Find where the given text appears and provide that cell's center as (x, y) coordinate. 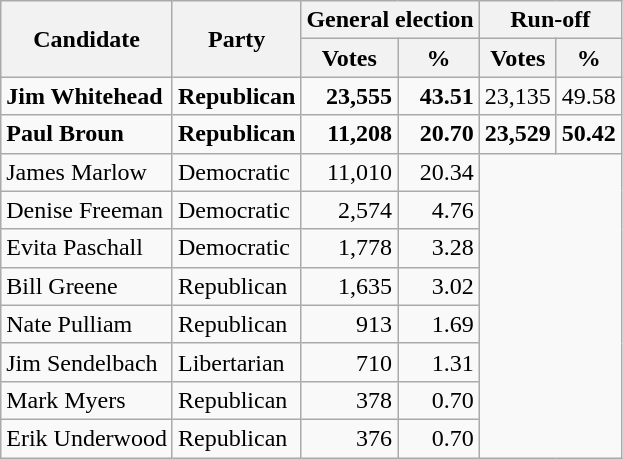
50.42 (588, 134)
23,555 (350, 96)
23,135 (518, 96)
Party (236, 39)
Mark Myers (87, 400)
James Marlow (87, 172)
4.76 (439, 210)
43.51 (439, 96)
Erik Underwood (87, 438)
Nate Pulliam (87, 324)
11,208 (350, 134)
Jim Sendelbach (87, 362)
20.70 (439, 134)
376 (350, 438)
Bill Greene (87, 286)
49.58 (588, 96)
1.69 (439, 324)
2,574 (350, 210)
710 (350, 362)
23,529 (518, 134)
20.34 (439, 172)
11,010 (350, 172)
Evita Paschall (87, 248)
Paul Broun (87, 134)
General election (390, 20)
3.28 (439, 248)
Libertarian (236, 362)
Jim Whitehead (87, 96)
1.31 (439, 362)
378 (350, 400)
1,778 (350, 248)
Run-off (550, 20)
Denise Freeman (87, 210)
1,635 (350, 286)
3.02 (439, 286)
Candidate (87, 39)
913 (350, 324)
